Locate the cell with the specified text and output its [X, Y] center coordinate. 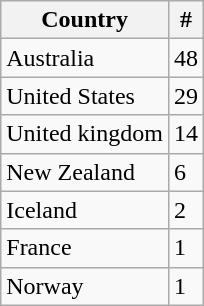
United States [85, 96]
Norway [85, 286]
United kingdom [85, 134]
6 [186, 172]
France [85, 248]
Iceland [85, 210]
2 [186, 210]
# [186, 20]
48 [186, 58]
29 [186, 96]
Australia [85, 58]
Country [85, 20]
New Zealand [85, 172]
14 [186, 134]
